Return [x, y] of the center of cell containing provided text 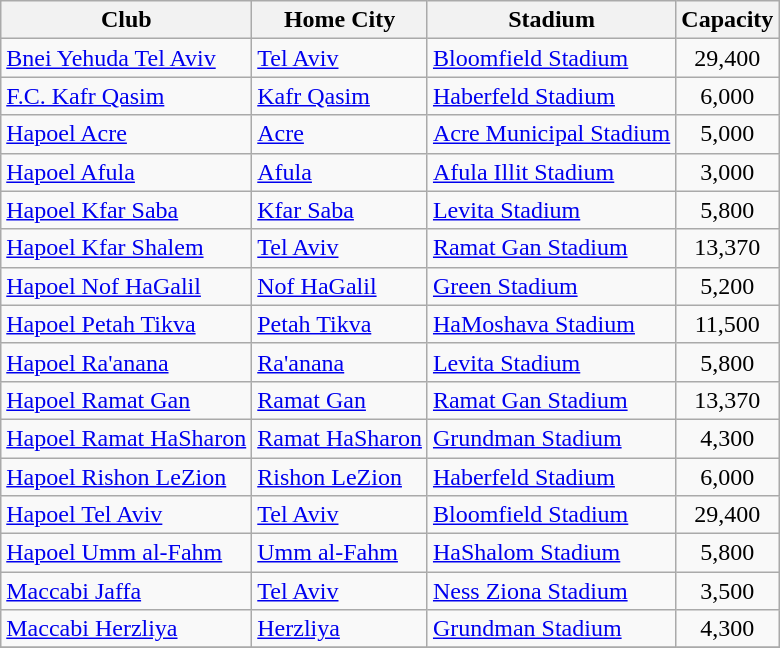
Home City [340, 20]
Hapoel Tel Aviv [126, 515]
Kfar Saba [340, 210]
Hapoel Nof HaGalil [126, 286]
Hapoel Kfar Shalem [126, 248]
5,000 [728, 134]
HaMoshava Stadium [551, 324]
5,200 [728, 286]
Hapoel Petah Tikva [126, 324]
Maccabi Jaffa [126, 591]
Bnei Yehuda Tel Aviv [126, 58]
F.C. Kafr Qasim [126, 96]
Nof HaGalil [340, 286]
11,500 [728, 324]
Afula [340, 172]
3,000 [728, 172]
Herzliya [340, 629]
Ramat HaSharon [340, 438]
Hapoel Ramat HaSharon [126, 438]
Maccabi Herzliya [126, 629]
Club [126, 20]
Hapoel Rishon LeZion [126, 477]
Hapoel Umm al-Fahm [126, 553]
Hapoel Acre [126, 134]
Capacity [728, 20]
Ra'anana [340, 362]
Stadium [551, 20]
Ness Ziona Stadium [551, 591]
Hapoel Ra'anana [126, 362]
HaShalom Stadium [551, 553]
Rishon LeZion [340, 477]
Petah Tikva [340, 324]
Hapoel Afula [126, 172]
3,500 [728, 591]
Hapoel Kfar Saba [126, 210]
Hapoel Ramat Gan [126, 400]
Afula Illit Stadium [551, 172]
Acre Municipal Stadium [551, 134]
Acre [340, 134]
Green Stadium [551, 286]
Umm al-Fahm [340, 553]
Kafr Qasim [340, 96]
Ramat Gan [340, 400]
